Search for the cell housing the specified text and yield its (x, y) center coordinate. 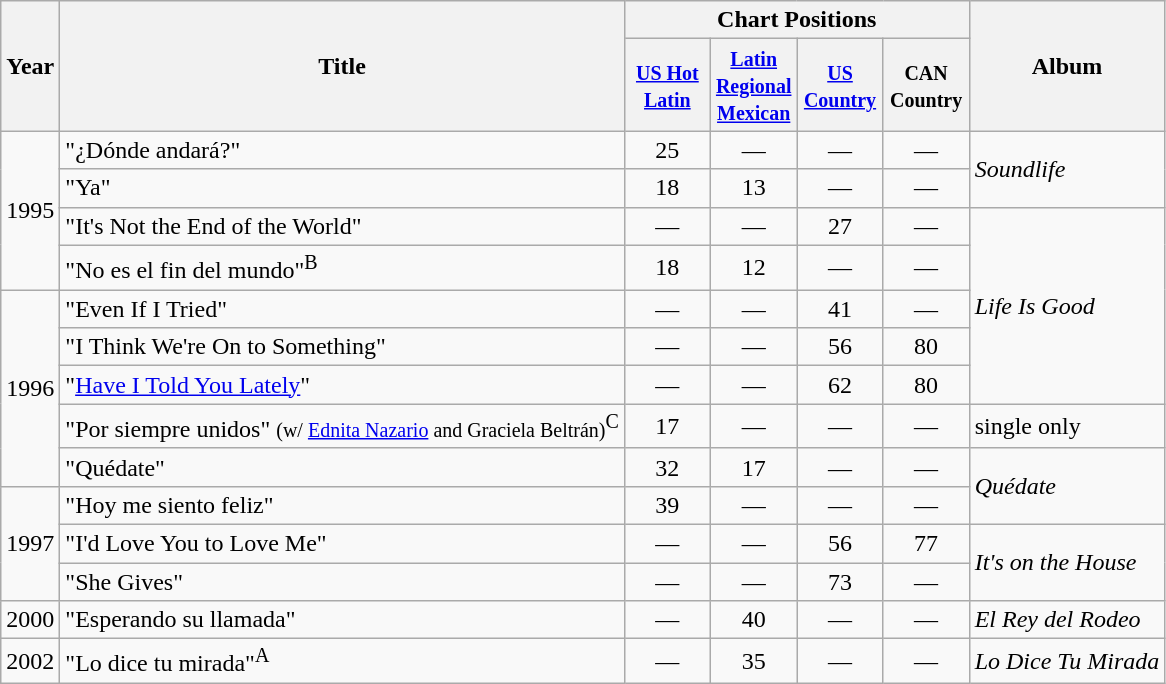
1996 (30, 388)
CAN Country (926, 85)
"Hoy me siento feliz" (342, 505)
"Have I Told You Lately" (342, 385)
"Esperando su llamada" (342, 620)
Quédate (1067, 486)
"Lo dice tu mirada"A (342, 662)
13 (754, 188)
40 (754, 620)
"She Gives" (342, 582)
Soundlife (1067, 169)
single only (1067, 426)
35 (754, 662)
"I Think We're On to Something" (342, 347)
2000 (30, 620)
"Even If I Tried" (342, 309)
1997 (30, 543)
Album (1067, 66)
25 (667, 150)
62 (840, 385)
2002 (30, 662)
US Hot Latin (667, 85)
"I'd Love You to Love Me" (342, 543)
Title (342, 66)
Latin Regional Mexican (754, 85)
El Rey del Rodeo (1067, 620)
41 (840, 309)
12 (754, 268)
Chart Positions (796, 20)
"¿Dónde andará?" (342, 150)
Life Is Good (1067, 306)
32 (667, 467)
39 (667, 505)
73 (840, 582)
"No es el fin del mundo"B (342, 268)
"Ya" (342, 188)
Lo Dice Tu Mirada (1067, 662)
It's on the House (1067, 562)
27 (840, 226)
"Quédate" (342, 467)
1995 (30, 210)
"It's Not the End of the World" (342, 226)
US Country (840, 85)
"Por siempre unidos" (w/ Ednita Nazario and Graciela Beltrán)C (342, 426)
Year (30, 66)
77 (926, 543)
